Provide the (x, y) coordinate of the cell's center where the given text is located.  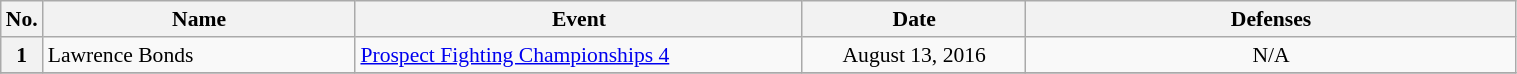
Prospect Fighting Championships 4 (578, 55)
Event (578, 19)
N/A (1271, 55)
Defenses (1271, 19)
Name (200, 19)
Lawrence Bonds (200, 55)
No. (22, 19)
1 (22, 55)
Date (914, 19)
August 13, 2016 (914, 55)
